Detect which cell encompasses the target text, then output its (x, y) center coordinate. 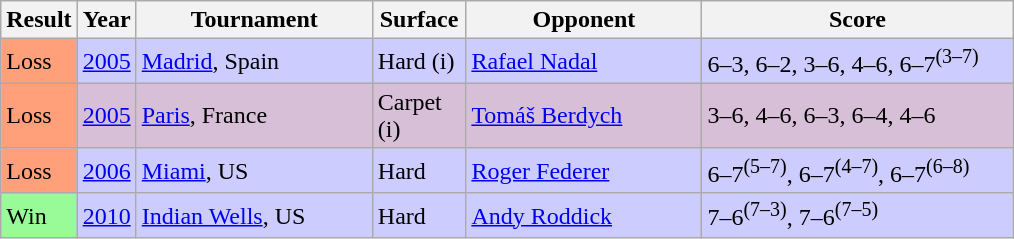
Tomáš Berdych (584, 116)
6–3, 6–2, 3–6, 4–6, 6–7(3–7) (858, 62)
Win (39, 216)
Result (39, 20)
Carpet (i) (419, 116)
Miami, US (254, 170)
Paris, France (254, 116)
Year (106, 20)
Surface (419, 20)
Indian Wells, US (254, 216)
6–7(5–7), 6–7(4–7), 6–7(6–8) (858, 170)
2010 (106, 216)
Opponent (584, 20)
Score (858, 20)
Hard (i) (419, 62)
2006 (106, 170)
Roger Federer (584, 170)
Rafael Nadal (584, 62)
3–6, 4–6, 6–3, 6–4, 4–6 (858, 116)
7–6(7–3), 7–6(7–5) (858, 216)
Tournament (254, 20)
Madrid, Spain (254, 62)
Andy Roddick (584, 216)
